Identify which cell holds the provided text, then report its [x, y] central coordinate. 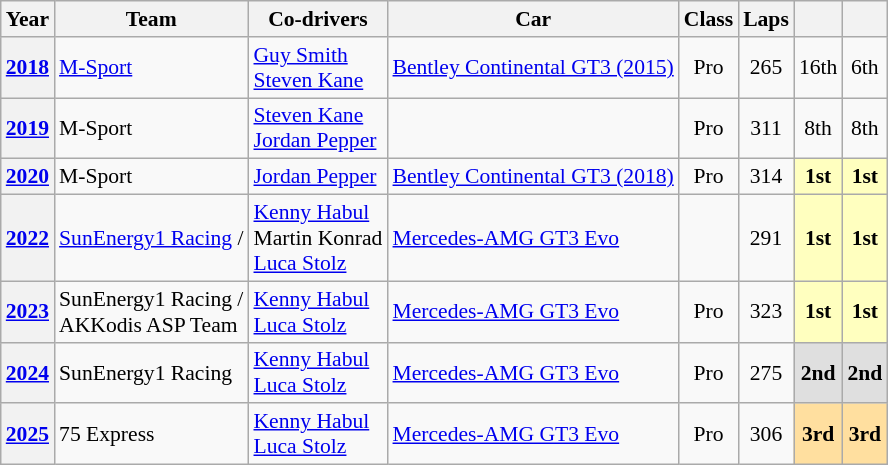
2023 [28, 312]
2018 [28, 68]
311 [766, 128]
265 [766, 68]
2022 [28, 238]
2025 [28, 434]
Jordan Pepper [318, 177]
2024 [28, 372]
SunEnergy1 Racing [151, 372]
Co-drivers [318, 19]
2019 [28, 128]
Laps [766, 19]
Class [708, 19]
SunEnergy1 Racing / [151, 238]
6th [864, 68]
2020 [28, 177]
SunEnergy1 Racing / AKKodis ASP Team [151, 312]
291 [766, 238]
16th [818, 68]
275 [766, 372]
Bentley Continental GT3 (2018) [532, 177]
323 [766, 312]
Kenny Habul Martin Konrad Luca Stolz [318, 238]
Bentley Continental GT3 (2015) [532, 68]
Steven Kane Jordan Pepper [318, 128]
306 [766, 434]
Year [28, 19]
75 Express [151, 434]
Guy Smith Steven Kane [318, 68]
Team [151, 19]
314 [766, 177]
Car [532, 19]
